Return the (X, Y) coordinate for the center point of the cell that contains the specified text.  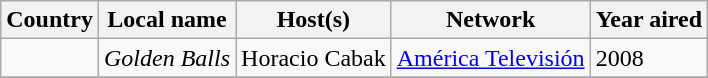
América Televisión (490, 58)
Year aired (648, 20)
Golden Balls (166, 58)
Network (490, 20)
Local name (166, 20)
2008 (648, 58)
Country (50, 20)
Host(s) (314, 20)
Horacio Cabak (314, 58)
